Capture the cell that displays the provided text and extract its (x, y) central coordinate. 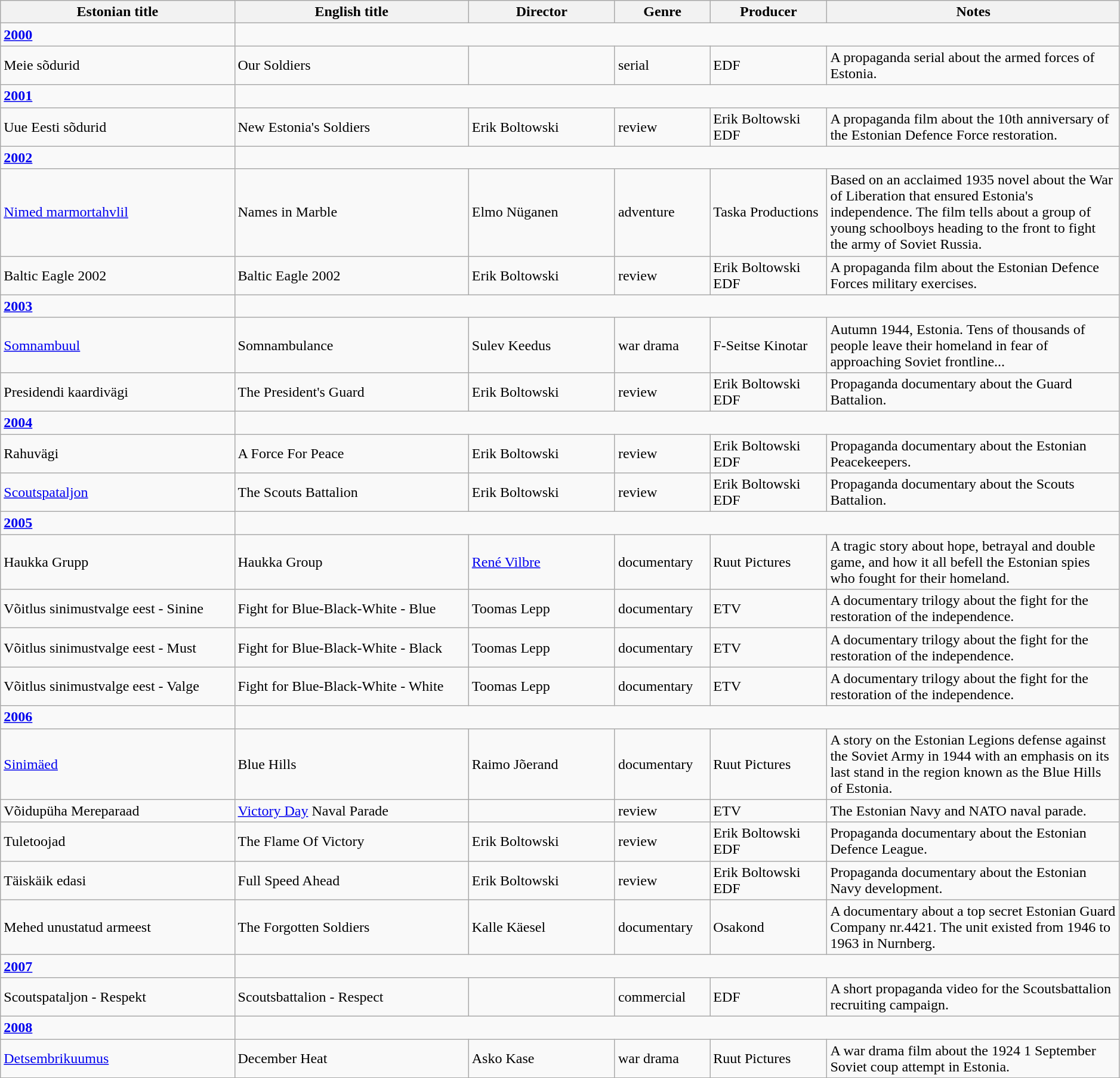
Presidendi kaardivägi (118, 391)
Detsembrikuumus (118, 1058)
Taska Productions (769, 212)
serial (662, 66)
Rahuvägi (118, 453)
2002 (118, 157)
The President's Guard (351, 391)
Notes (973, 12)
A propaganda serial about the armed forces of Estonia. (973, 66)
Võitlus sinimustvalge eest - Must (118, 648)
2006 (118, 717)
New Estonia's Soldiers (351, 126)
adventure (662, 212)
René Vilbre (542, 562)
Our Soldiers (351, 66)
The Estonian Navy and NATO naval parade. (973, 811)
Propaganda documentary about the Estonian Defence League. (973, 841)
Propaganda documentary about the Scouts Battalion. (973, 493)
A propaganda film about the 10th anniversary of the Estonian Defence Force restoration. (973, 126)
Võitlus sinimustvalge eest - Sinine (118, 609)
A short propaganda video for the Scoutsbattalion recruiting campaign. (973, 996)
A documentary about a top secret Estonian Guard Company nr.4421. The unit existed from 1946 to 1963 in Nurnberg. (973, 927)
2000 (118, 35)
Raimo Jõerand (542, 764)
Autumn 1944, Estonia. Tens of thousands of people leave their homeland in fear of approaching Soviet frontline... (973, 345)
Victory Day Naval Parade (351, 811)
English title (351, 12)
Tuletoojad (118, 841)
2008 (118, 1027)
Scoutspataljon - Respekt (118, 996)
2004 (118, 422)
Producer (769, 12)
F-Seitse Kinotar (769, 345)
Propaganda documentary about the Estonian Peacekeepers. (973, 453)
Blue Hills (351, 764)
Director (542, 12)
Meie sõdurid (118, 66)
Kalle Käesel (542, 927)
2007 (118, 966)
2005 (118, 523)
Nimed marmortahvlil (118, 212)
Haukka Grupp (118, 562)
commercial (662, 996)
A tragic story about hope, betrayal and double game, and how it all befell the Estonian spies who fought for their homeland. (973, 562)
Elmo Nüganen (542, 212)
Propaganda documentary about the Estonian Navy development. (973, 881)
A war drama film about the 1924 1 September Soviet coup attempt in Estonia. (973, 1058)
Asko Kase (542, 1058)
Sulev Keedus (542, 345)
December Heat (351, 1058)
Võidupüha Mereparaad (118, 811)
A propaganda film about the Estonian Defence Forces military exercises. (973, 276)
A Force For Peace (351, 453)
Võitlus sinimustvalge eest - Valge (118, 686)
Full Speed Ahead (351, 881)
Täiskäik edasi (118, 881)
Names in Marble (351, 212)
Fight for Blue-Black-White - White (351, 686)
Scoutspataljon (118, 493)
Scoutsbattalion - Respect (351, 996)
Fight for Blue-Black-White - Black (351, 648)
The Forgotten Soldiers (351, 927)
Somnambuul (118, 345)
Fight for Blue-Black-White - Blue (351, 609)
The Flame Of Victory (351, 841)
Estonian title (118, 12)
Osakond (769, 927)
2003 (118, 306)
2001 (118, 96)
Mehed unustatud armeest (118, 927)
Somnambulance (351, 345)
The Scouts Battalion (351, 493)
Uue Eesti sõdurid (118, 126)
Genre (662, 12)
Sinimäed (118, 764)
Propaganda documentary about the Guard Battalion. (973, 391)
Haukka Group (351, 562)
